Capture the cell that displays the provided text and extract its (x, y) central coordinate. 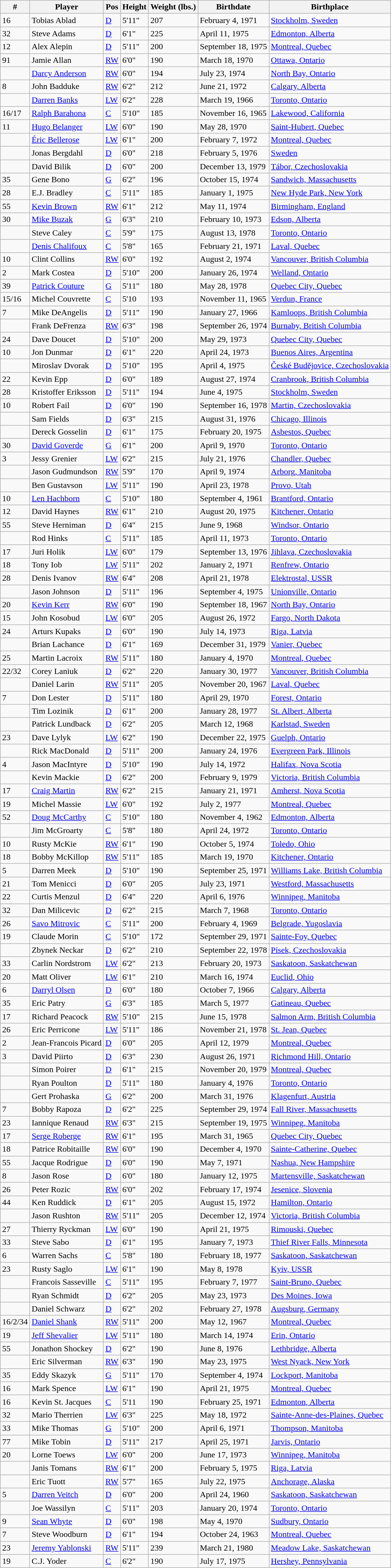
John Kosobud (67, 618)
May 4, 1970 (233, 1521)
Jason Gudmundson (67, 472)
Jesenice, Slovenia (330, 1189)
Carlin Nordstrom (67, 963)
Birmingham, England (330, 206)
Rick MacDonald (67, 751)
Rusty McKie (67, 844)
189 (173, 379)
April 24, 1972 (233, 831)
January 30, 1977 (233, 671)
October 24, 1963 (233, 1534)
Denis Chalifoux (67, 246)
March 5, 1977 (233, 1003)
193 (173, 299)
Miroslav Dvorak (67, 365)
Kevin St. Jacques (67, 1402)
May 8, 1978 (233, 1269)
Eddy Skazyk (67, 1375)
June 9, 1968 (233, 525)
April 9, 1970 (233, 445)
Dereck Gosselin (67, 432)
9 (15, 1521)
Steve Sabo (67, 1242)
March 12, 1968 (233, 724)
Denis Ivanov (67, 578)
Steve Caley (67, 233)
January 28, 1977 (233, 711)
March 31, 1965 (233, 1136)
Williams Lake, British Columbia (330, 870)
Tony Iob (67, 565)
Birthplace (330, 7)
Sainte-Foy, Quebec (330, 937)
Mario Therrien (67, 1415)
Chandler, Quebec (330, 459)
March 14, 1974 (233, 1335)
April 29, 1970 (233, 698)
Ben Gustavson (67, 485)
November 16, 1965 (233, 113)
Anchorage, Alaska (330, 1481)
Eric Patry (67, 1003)
Ryan Poulton (67, 1083)
Saint-Bruno, Quebec (330, 1282)
St. Jean, Quebec (330, 1030)
Matt Oliver (67, 976)
Robert Fail (67, 406)
Mike Thomas (67, 1428)
C.J. Yoder (67, 1561)
John Badduke (67, 87)
Kevin Epp (67, 379)
Iannique Renaud (67, 1123)
228 (173, 100)
Renfrew, Ontario (330, 565)
Sam Fields (67, 419)
Brian Lachance (67, 645)
Darren Banks (67, 100)
April 24, 1973 (233, 352)
January 27, 1966 (233, 312)
Buenos Aires, Argentina (330, 352)
Mike Buzak (67, 220)
March 18, 1970 (233, 60)
July 21, 1976 (233, 459)
Welland, Ontario (330, 273)
Hamilton, Ontario (330, 1202)
Jean-Francois Picard (67, 1043)
November 11, 1965 (233, 299)
21 (15, 884)
Jason Johnson (67, 592)
May 28, 1970 (233, 126)
Jason Rushton (67, 1216)
16/17 (15, 113)
Bobby Rapoza (67, 1109)
Pos (112, 7)
Thierry Ryckman (67, 1229)
June 15, 1978 (233, 1017)
Gatineau, Quebec (330, 1003)
Jonathon Shockey (67, 1348)
172 (173, 937)
Patrick Lundback (67, 724)
Clint Collins (67, 259)
Verdun, France (330, 299)
Jonas Bergdahl (67, 153)
Darren Veitch (67, 1495)
David Haynes (67, 512)
Daniel Schwarz (67, 1309)
David Goverde (67, 445)
September 26, 1974 (233, 326)
Don Lester (67, 698)
March 7, 1968 (233, 910)
May 18, 1972 (233, 1415)
July 14, 1972 (233, 764)
June 4, 1975 (233, 392)
November 4, 1962 (233, 817)
February 5, 1975 (233, 1468)
Martin, Czechoslovakia (330, 406)
Craig Martin (67, 790)
Burnaby, British Columbia (330, 326)
September 25, 1971 (233, 870)
Michel Couvrette (67, 299)
Simon Poirer (67, 1070)
91 (15, 60)
Patrice Robitaille (67, 1149)
May 11, 1974 (233, 206)
Daniel Shank (67, 1322)
September 13, 1976 (233, 551)
Martin Lacroix (67, 658)
E.J. Bradley (67, 193)
Klagenfurt, Austria (330, 1096)
September 16, 1978 (233, 406)
Ken Ruddick (67, 1202)
Curtis Menzul (67, 897)
Lockport, Manitoba (330, 1375)
Bobby McKillop (67, 857)
January 21, 1971 (233, 790)
Edson, Alberta (330, 220)
Kyiv, USSR (330, 1269)
June 17, 1973 (233, 1455)
February 9, 1979 (233, 777)
# (15, 7)
Richard Peacock (67, 1017)
Fall River, Massachusetts (330, 1109)
Alex Alepin (67, 47)
February 4, 1971 (233, 20)
August 13, 1978 (233, 233)
239 (173, 1548)
January 20, 1974 (233, 1508)
January 26, 1974 (233, 273)
Salmon Arm, British Columbia (330, 1017)
Westford, Massachusetts (330, 884)
Sweden (330, 153)
Tim Lozinik (67, 711)
Peter Rozic (67, 1189)
March 19, 1966 (233, 100)
Arborg, Manitoba (330, 472)
July 14, 1973 (233, 631)
January 4, 1970 (233, 658)
Mark Costea (67, 273)
218 (173, 153)
Amherst, Nova Scotia (330, 790)
Len Hachborn (67, 498)
May 23, 1973 (233, 1295)
Sainte-Catherine, Quebec (330, 1149)
June 21, 1972 (233, 87)
May 29, 1973 (233, 339)
Gert Prohaska (67, 1096)
April 25, 1971 (233, 1442)
39 (15, 286)
Nashua, New Hampshire (330, 1162)
Hershey, Pennsylvania (330, 1561)
May 23, 1975 (233, 1362)
Písek, Czechoslovakia (330, 950)
Height (134, 7)
Belgrade, Yugoslavia (330, 923)
April 11, 1975 (233, 34)
April 6, 1971 (233, 1428)
February 7, 1977 (233, 1282)
179 (173, 551)
Thief River Falls, Minnesota (330, 1242)
52 (15, 817)
West Nyack, New York (330, 1362)
Windsor, Ontario (330, 525)
16/2/34 (15, 1322)
February 5, 1976 (233, 153)
Warren Sachs (67, 1256)
St. Albert, Alberta (330, 711)
December 4, 1970 (233, 1149)
Richmond Hill, Ontario (330, 1056)
Serge Roberge (67, 1136)
Toledo, Ohio (330, 844)
February 10, 1973 (233, 220)
Evergreen Park, Illinois (330, 751)
Halifax, Nova Scotia (330, 764)
Darryl Olsen (67, 990)
Rusty Saglo (67, 1269)
Kevin Mackie (67, 777)
February 27, 1978 (233, 1309)
Tom Menicci (67, 884)
July 23, 1974 (233, 73)
207 (173, 20)
Chicago, Illinois (330, 419)
February 17, 1974 (233, 1189)
December 13, 1979 (233, 166)
Jon Dunmar (67, 352)
Eric Silverman (67, 1362)
České Budějovice, Czechoslovakia (330, 365)
Forest, Ontario (330, 698)
Sean Whyte (67, 1521)
5'10 (134, 299)
Rimouski, Quebec (330, 1229)
Dan Milicevic (67, 910)
25 (15, 658)
Player (67, 7)
Patrick Couture (67, 286)
Lethbridge, Alberta (330, 1348)
Thompson, Manitoba (330, 1428)
Augsburg, Germany (330, 1309)
Jessy Grenier (67, 459)
Kamloops, British Columbia (330, 312)
September 18, 1975 (233, 47)
Jason Rose (67, 1176)
November 20, 1979 (233, 1070)
169 (173, 645)
Unionville, Ontario (330, 592)
July 2, 1977 (233, 804)
Birthdate (233, 7)
Dave Lylyk (67, 737)
11 (15, 126)
Mike Tobin (67, 1442)
February 21, 1971 (233, 246)
April 21, 1978 (233, 578)
4 (15, 764)
Steve Woodburn (67, 1534)
May 28, 1978 (233, 286)
February 4, 1969 (233, 923)
Jamie Allan (67, 60)
Hugo Belanger (67, 126)
Sandwich, Massachusetts (330, 180)
October 5, 1974 (233, 844)
David Piirto (67, 1056)
213 (173, 963)
February 18, 1977 (233, 1256)
Gene Bono (67, 180)
April 23, 1978 (233, 485)
Saint-Hubert, Quebec (330, 126)
September 22, 1978 (233, 950)
Sainte-Anne-des-Plaines, Quebec (330, 1415)
203 (173, 1508)
Rod Hinks (67, 538)
November 21, 1978 (233, 1030)
44 (15, 1202)
August 26, 1972 (233, 618)
Fargo, North Dakota (330, 618)
Darcy Anderson (67, 73)
April 12, 1979 (233, 1043)
March 16, 1974 (233, 976)
15/16 (15, 299)
October 7, 1966 (233, 990)
Jacque Rodrigue (67, 1162)
March 21, 1980 (233, 1548)
Jason MacIntyre (67, 764)
Kristoffer Eriksson (67, 392)
Francois Sasseville (67, 1282)
Eric Perricone (67, 1030)
September 29, 1974 (233, 1109)
July 22, 1975 (233, 1481)
Kevin Brown (67, 206)
September 4, 1961 (233, 498)
Zbynek Neckar (67, 950)
Provo, Utah (330, 485)
Darren Meek (67, 870)
Brantford, Ontario (330, 498)
March 19, 1970 (233, 857)
Steve Adams (67, 34)
September 18, 1967 (233, 605)
Ryan Schmidt (67, 1295)
Dave Doucet (67, 339)
186 (173, 1030)
July 17, 1975 (233, 1561)
Lorne Toews (67, 1455)
August 27, 1974 (233, 379)
July 23, 1971 (233, 884)
230 (173, 1056)
December 31, 1979 (233, 645)
Savo Mitrovic (67, 923)
December 22, 1975 (233, 737)
Guelph, Ontario (330, 737)
Karlstad, Sweden (330, 724)
Euclid, Ohio (330, 976)
April 11, 1973 (233, 538)
New Hyde Park, New York (330, 193)
January 2, 1971 (233, 565)
Weight (lbs.) (173, 7)
208 (173, 578)
5'7" (134, 1481)
November 20, 1967 (233, 684)
15 (15, 618)
May 12, 1967 (233, 1322)
Steve Herniman (67, 525)
Jarvis, Ontario (330, 1442)
March 31, 1976 (233, 1096)
May 7, 1971 (233, 1162)
Lakewood, California (330, 113)
Jeff Shevalier (67, 1335)
January 7, 1973 (233, 1242)
Kevin Kerr (67, 605)
January 24, 1976 (233, 751)
February 20, 1975 (233, 432)
Erin, Ontario (330, 1335)
February 25, 1971 (233, 1402)
David Bilik (67, 166)
22/32 (15, 671)
Meadow Lake, Saskatchewan (330, 1548)
April 24, 1960 (233, 1495)
Jeremy Yablonski (67, 1548)
August 2, 1974 (233, 259)
January 4, 1976 (233, 1083)
December 12, 1974 (233, 1216)
Eric Tuott (67, 1481)
Éric Bellerose (67, 140)
217 (173, 1442)
Michel Massie (67, 804)
Asbestos, Quebec (330, 432)
April 6, 1976 (233, 897)
Jim McGroarty (67, 831)
Claude Morin (67, 937)
Martensville, Saskatchewan (330, 1176)
Mark Spence (67, 1388)
April 4, 1975 (233, 365)
Joe Wassilyn (67, 1508)
Arturs Kupaks (67, 631)
Doug McCarthy (67, 817)
February 20, 1973 (233, 963)
Jihlava, Czechoslovakia (330, 551)
27 (15, 1229)
June 8, 1976 (233, 1348)
August 15, 1972 (233, 1202)
October 15, 1974 (233, 180)
September 19, 1975 (233, 1123)
April 9, 1974 (233, 472)
Corey Laniuk (67, 671)
September 29, 1971 (233, 937)
Elektrostal, USSR (330, 578)
August 31, 1976 (233, 419)
Des Moines, Iowa (330, 1295)
August 20, 1975 (233, 512)
February 7, 1972 (233, 140)
Daniel Larin (67, 684)
Tábor, Czechoslovakia (330, 166)
Mike DeAngelis (67, 312)
Frank DeFrenza (67, 326)
77 (15, 1442)
January 12, 1975 (233, 1176)
Juri Holik (67, 551)
5'11 (134, 1402)
Sudbury, Ontario (330, 1521)
September 4, 1974 (233, 1375)
September 4, 1975 (233, 592)
Ralph Barahona (67, 113)
Tobias Ablad (67, 20)
Janis Tomans (67, 1468)
August 26, 1971 (233, 1056)
Cranbrook, British Columbia (330, 379)
Vanier, Quebec (330, 645)
Ottawa, Ontario (330, 60)
January 1, 1975 (233, 193)
